From the cell containing the given text, extract its center point as (X, Y) coordinate. 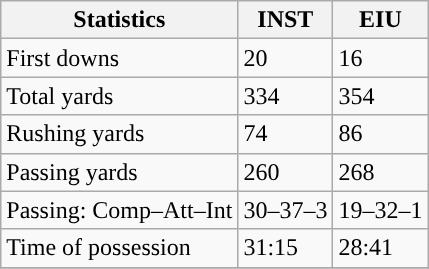
334 (286, 96)
86 (380, 134)
EIU (380, 20)
Rushing yards (120, 134)
74 (286, 134)
30–37–3 (286, 210)
Passing: Comp–Att–Int (120, 210)
268 (380, 172)
INST (286, 20)
Passing yards (120, 172)
28:41 (380, 248)
16 (380, 58)
First downs (120, 58)
20 (286, 58)
Total yards (120, 96)
354 (380, 96)
19–32–1 (380, 210)
260 (286, 172)
31:15 (286, 248)
Time of possession (120, 248)
Statistics (120, 20)
